Capture the cell that displays the provided text and extract its (X, Y) central coordinate. 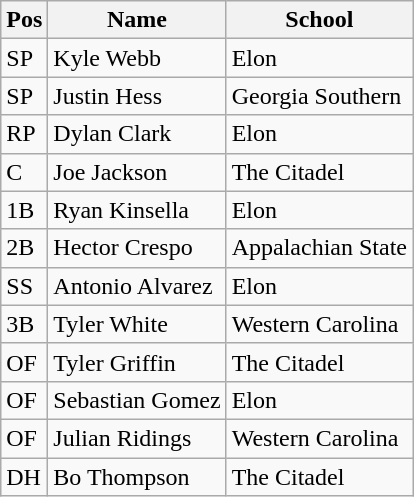
Dylan Clark (137, 134)
Julian Ridings (137, 438)
Bo Thompson (137, 477)
3B (24, 324)
Tyler Griffin (137, 362)
Kyle Webb (137, 58)
Appalachian State (319, 248)
Tyler White (137, 324)
RP (24, 134)
Georgia Southern (319, 96)
Pos (24, 20)
1B (24, 210)
SS (24, 286)
Name (137, 20)
Joe Jackson (137, 172)
2B (24, 248)
DH (24, 477)
Sebastian Gomez (137, 400)
Antonio Alvarez (137, 286)
C (24, 172)
Hector Crespo (137, 248)
School (319, 20)
Ryan Kinsella (137, 210)
Justin Hess (137, 96)
